Provide the [x, y] coordinate of the cell's center where the given text is located.  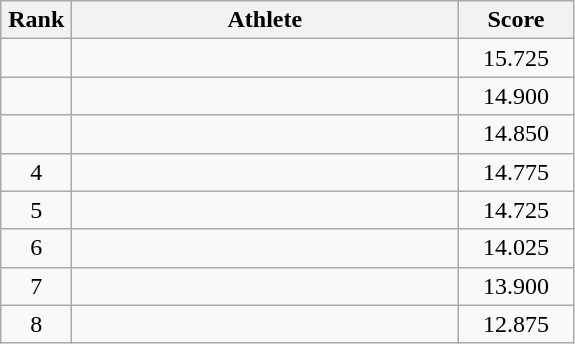
Athlete [265, 20]
14.900 [516, 96]
14.725 [516, 210]
15.725 [516, 58]
14.850 [516, 134]
7 [36, 286]
12.875 [516, 324]
13.900 [516, 286]
Score [516, 20]
6 [36, 248]
14.025 [516, 248]
4 [36, 172]
14.775 [516, 172]
5 [36, 210]
Rank [36, 20]
8 [36, 324]
